Pinpoint the cell where the given text exists, returning its [x, y] midpoint coordinate. 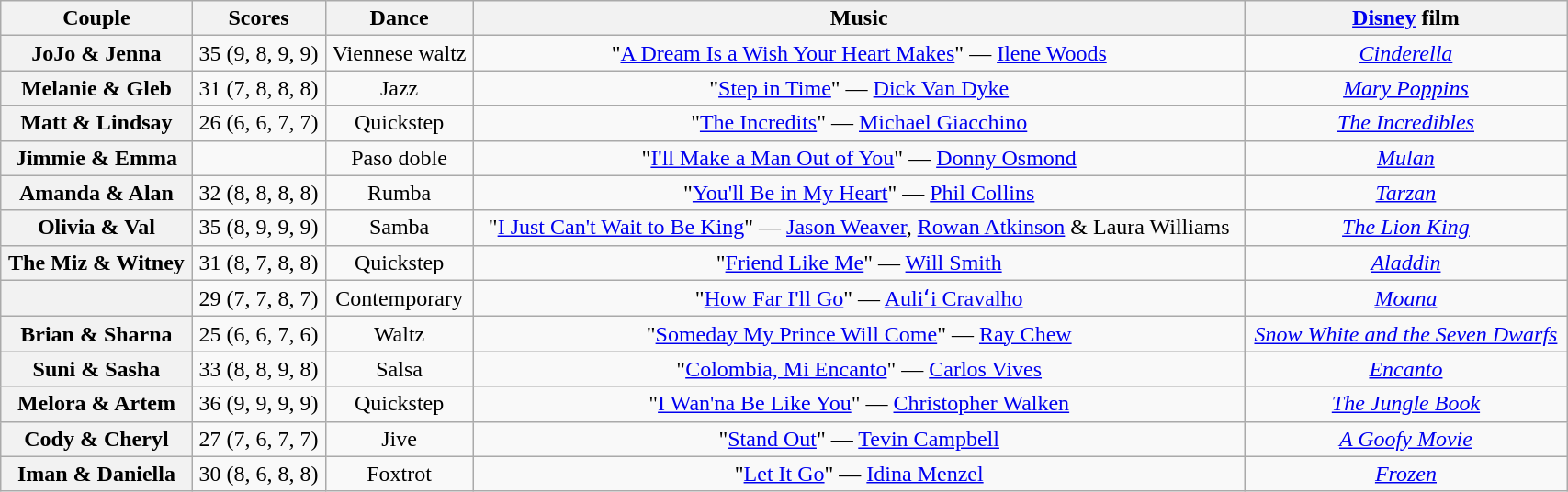
Jimmie & Emma [96, 158]
"Step in Time" — Dick Van Dyke [859, 88]
Dance [399, 18]
27 (7, 6, 7, 7) [259, 439]
A Goofy Movie [1405, 439]
Disney film [1405, 18]
The Lion King [1405, 228]
Frozen [1405, 474]
Melanie & Gleb [96, 88]
Encanto [1405, 369]
Couple [96, 18]
Viennese waltz [399, 53]
32 (8, 8, 8, 8) [259, 193]
"I Wan'na Be Like You" — Christopher Walken [859, 404]
31 (7, 8, 8, 8) [259, 88]
Aladdin [1405, 263]
35 (9, 8, 9, 9) [259, 53]
"Stand Out" — Tevin Campbell [859, 439]
Tarzan [1405, 193]
Mulan [1405, 158]
"You'll Be in My Heart" — Phil Collins [859, 193]
Salsa [399, 369]
"Let It Go" — Idina Menzel [859, 474]
Rumba [399, 193]
Matt & Lindsay [96, 123]
Scores [259, 18]
Jazz [399, 88]
33 (8, 8, 9, 8) [259, 369]
Melora & Artem [96, 404]
Cody & Cheryl [96, 439]
Amanda & Alan [96, 193]
Jive [399, 439]
Suni & Sasha [96, 369]
JoJo & Jenna [96, 53]
The Incredibles [1405, 123]
Snow White and the Seven Dwarfs [1405, 334]
35 (8, 9, 9, 9) [259, 228]
Iman & Daniella [96, 474]
Samba [399, 228]
"Someday My Prince Will Come" — Ray Chew [859, 334]
"I'll Make a Man Out of You" — Donny Osmond [859, 158]
Brian & Sharna [96, 334]
Foxtrot [399, 474]
29 (7, 7, 8, 7) [259, 298]
"Friend Like Me" — Will Smith [859, 263]
"A Dream Is a Wish Your Heart Makes" — Ilene Woods [859, 53]
26 (6, 6, 7, 7) [259, 123]
30 (8, 6, 8, 8) [259, 474]
Cinderella [1405, 53]
The Jungle Book [1405, 404]
"The Incredits" — Michael Giacchino [859, 123]
"I Just Can't Wait to Be King" — Jason Weaver, Rowan Atkinson & Laura Williams [859, 228]
Contemporary [399, 298]
The Miz & Witney [96, 263]
Olivia & Val [96, 228]
Music [859, 18]
"How Far I'll Go" — Auliʻi Cravalho [859, 298]
"Colombia, Mi Encanto" — Carlos Vives [859, 369]
25 (6, 6, 7, 6) [259, 334]
Waltz [399, 334]
31 (8, 7, 8, 8) [259, 263]
Moana [1405, 298]
Mary Poppins [1405, 88]
36 (9, 9, 9, 9) [259, 404]
Paso doble [399, 158]
